Capture the cell that displays the provided text and extract its (x, y) central coordinate. 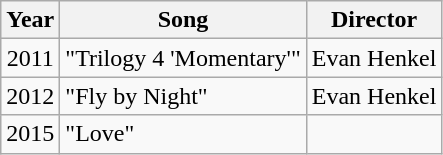
"Trilogy 4 'Momentary'" (183, 58)
Song (183, 20)
"Love" (183, 134)
2015 (30, 134)
Director (374, 20)
2012 (30, 96)
Year (30, 20)
2011 (30, 58)
"Fly by Night" (183, 96)
